Determine the (x, y) coordinate at the center of the cell enclosing the given text.  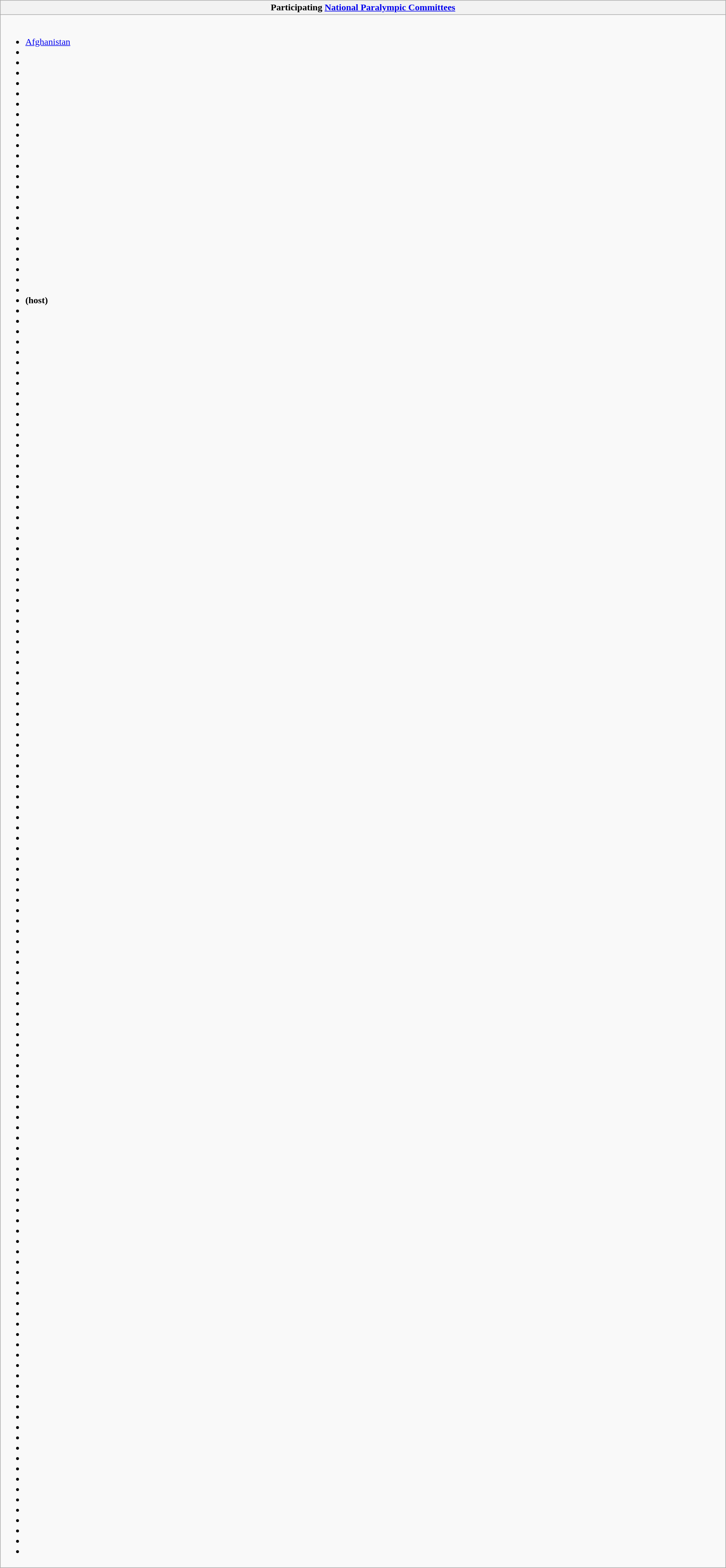
Participating National Paralympic Committees (363, 8)
Afghanistan (host) (363, 791)
